Detect which cell encompasses the target text, then output its [x, y] center coordinate. 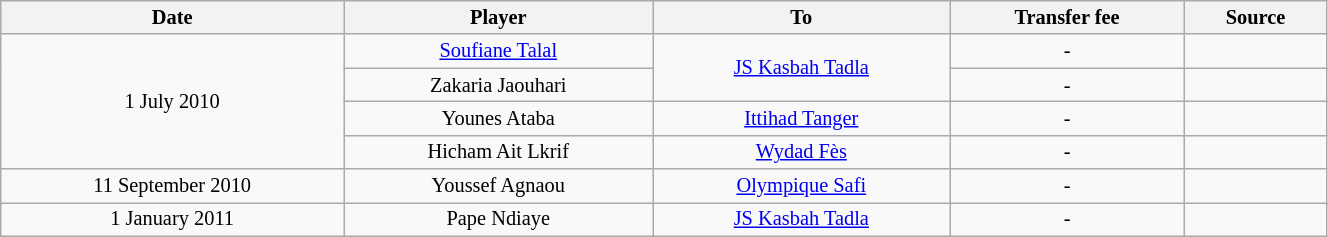
Younes Ataba [499, 118]
Wydad Fès [802, 152]
1 July 2010 [172, 102]
1 January 2011 [172, 219]
To [802, 17]
Ittihad Tanger [802, 118]
Youssef Agnaou [499, 186]
Olympique Safi [802, 186]
Source [1256, 17]
Pape Ndiaye [499, 219]
Hicham Ait Lkrif [499, 152]
Soufiane Talal [499, 51]
Player [499, 17]
Zakaria Jaouhari [499, 85]
Date [172, 17]
Transfer fee [1068, 17]
11 September 2010 [172, 186]
